Capture the cell that displays the provided text and extract its [x, y] central coordinate. 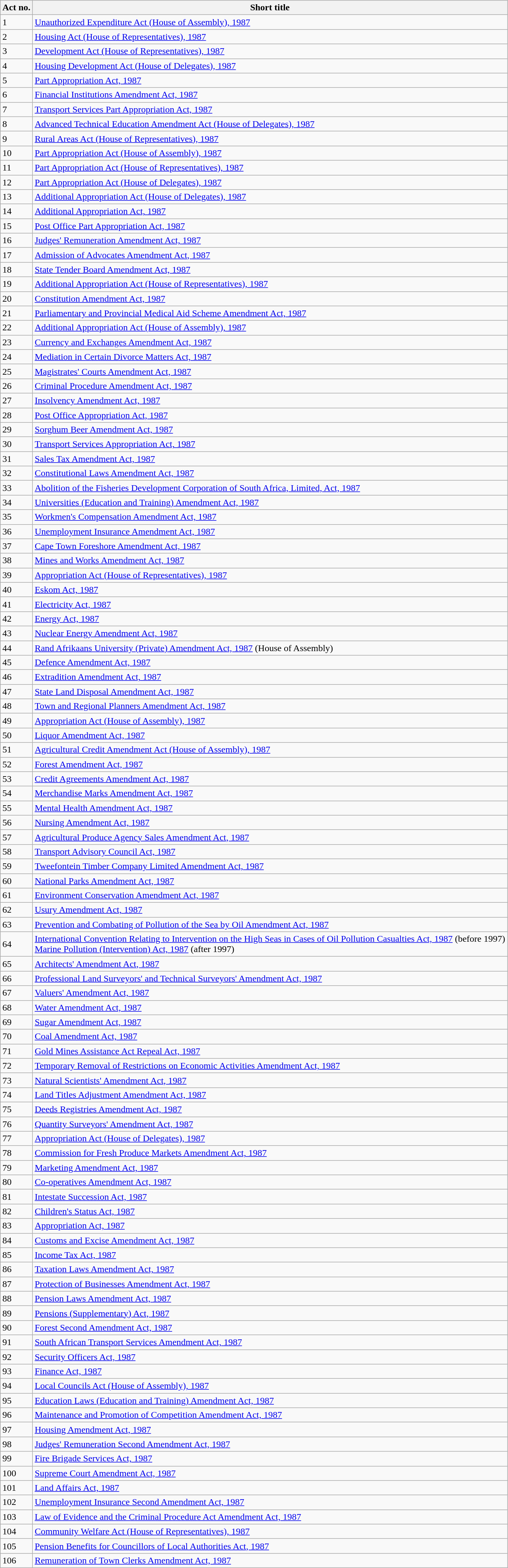
98 [16, 1444]
72 [16, 1066]
84 [16, 1240]
Insolvency Amendment Act, 1987 [270, 400]
38 [16, 561]
Law of Evidence and the Criminal Procedure Act Amendment Act, 1987 [270, 1517]
Fire Brigade Services Act, 1987 [270, 1459]
21 [16, 313]
Act no. [16, 8]
Appropriation Act, 1987 [270, 1226]
16 [16, 240]
15 [16, 226]
Marketing Amendment Act, 1987 [270, 1168]
39 [16, 575]
83 [16, 1226]
Merchandise Marks Amendment Act, 1987 [270, 793]
29 [16, 430]
25 [16, 371]
Financial Institutions Amendment Act, 1987 [270, 95]
State Land Disposal Amendment Act, 1987 [270, 692]
79 [16, 1168]
Education Laws (Education and Training) Amendment Act, 1987 [270, 1401]
41 [16, 604]
44 [16, 648]
Forest Amendment Act, 1987 [270, 764]
102 [16, 1502]
33 [16, 488]
Parliamentary and Provincial Medical Aid Scheme Amendment Act, 1987 [270, 313]
Land Titles Adjustment Amendment Act, 1987 [270, 1095]
Abolition of the Fisheries Development Corporation of South Africa, Limited, Act, 1987 [270, 488]
68 [16, 1007]
96 [16, 1415]
Professional Land Surveyors' and Technical Surveyors' Amendment Act, 1987 [270, 978]
28 [16, 415]
Nursing Amendment Act, 1987 [270, 822]
Water Amendment Act, 1987 [270, 1007]
Supreme Court Amendment Act, 1987 [270, 1473]
58 [16, 851]
Eskom Act, 1987 [270, 590]
Unemployment Insurance Amendment Act, 1987 [270, 531]
8 [16, 124]
Rand Afrikaans University (Private) Amendment Act, 1987 (House of Assembly) [270, 648]
Agricultural Produce Agency Sales Amendment Act, 1987 [270, 837]
Land Affairs Act, 1987 [270, 1488]
56 [16, 822]
Criminal Procedure Amendment Act, 1987 [270, 386]
32 [16, 473]
State Tender Board Amendment Act, 1987 [270, 270]
Transport Services Part Appropriation Act, 1987 [270, 109]
Workmen's Compensation Amendment Act, 1987 [270, 517]
Forest Second Amendment Act, 1987 [270, 1328]
Credit Agreements Amendment Act, 1987 [270, 779]
46 [16, 677]
Judges' Remuneration Second Amendment Act, 1987 [270, 1444]
Community Welfare Act (House of Representatives), 1987 [270, 1531]
12 [16, 182]
Currency and Exchanges Amendment Act, 1987 [270, 342]
Prevention and Combating of Pollution of the Sea by Oil Amendment Act, 1987 [270, 925]
Temporary Removal of Restrictions on Economic Activities Amendment Act, 1987 [270, 1066]
27 [16, 400]
50 [16, 735]
47 [16, 692]
101 [16, 1488]
Liquor Amendment Act, 1987 [270, 735]
Constitution Amendment Act, 1987 [270, 299]
40 [16, 590]
51 [16, 750]
Rural Areas Act (House of Representatives), 1987 [270, 138]
73 [16, 1080]
99 [16, 1459]
Additional Appropriation Act (House of Assembly), 1987 [270, 328]
Part Appropriation Act, 1987 [270, 80]
19 [16, 284]
94 [16, 1386]
9 [16, 138]
5 [16, 80]
Part Appropriation Act (House of Delegates), 1987 [270, 182]
49 [16, 721]
104 [16, 1531]
66 [16, 978]
23 [16, 342]
Appropriation Act (House of Assembly), 1987 [270, 721]
106 [16, 1560]
6 [16, 95]
17 [16, 255]
Sales Tax Amendment Act, 1987 [270, 459]
77 [16, 1139]
Natural Scientists' Amendment Act, 1987 [270, 1080]
Housing Development Act (House of Delegates), 1987 [270, 66]
88 [16, 1298]
Mental Health Amendment Act, 1987 [270, 808]
61 [16, 895]
42 [16, 619]
100 [16, 1473]
Deeds Registries Amendment Act, 1987 [270, 1109]
Additional Appropriation Act (House of Delegates), 1987 [270, 197]
22 [16, 328]
Taxation Laws Amendment Act, 1987 [270, 1269]
30 [16, 444]
90 [16, 1328]
3 [16, 51]
36 [16, 531]
53 [16, 779]
67 [16, 993]
Pension Benefits for Councillors of Local Authorities Act, 1987 [270, 1546]
76 [16, 1124]
Appropriation Act (House of Delegates), 1987 [270, 1139]
Post Office Appropriation Act, 1987 [270, 415]
55 [16, 808]
National Parks Amendment Act, 1987 [270, 881]
Valuers' Amendment Act, 1987 [270, 993]
Advanced Technical Education Amendment Act (House of Delegates), 1987 [270, 124]
31 [16, 459]
Environment Conservation Amendment Act, 1987 [270, 895]
Development Act (House of Representatives), 1987 [270, 51]
Additional Appropriation Act (House of Representatives), 1987 [270, 284]
Commission for Fresh Produce Markets Amendment Act, 1987 [270, 1153]
Gold Mines Assistance Act Repeal Act, 1987 [270, 1051]
Unemployment Insurance Second Amendment Act, 1987 [270, 1502]
Defence Amendment Act, 1987 [270, 663]
Maintenance and Promotion of Competition Amendment Act, 1987 [270, 1415]
Judges' Remuneration Amendment Act, 1987 [270, 240]
95 [16, 1401]
Short title [270, 8]
57 [16, 837]
4 [16, 66]
Quantity Surveyors' Amendment Act, 1987 [270, 1124]
103 [16, 1517]
34 [16, 502]
Usury Amendment Act, 1987 [270, 910]
Security Officers Act, 1987 [270, 1357]
45 [16, 663]
Intestate Succession Act, 1987 [270, 1197]
105 [16, 1546]
Nuclear Energy Amendment Act, 1987 [270, 633]
Constitutional Laws Amendment Act, 1987 [270, 473]
Architects' Amendment Act, 1987 [270, 964]
92 [16, 1357]
Magistrates' Courts Amendment Act, 1987 [270, 371]
91 [16, 1342]
South African Transport Services Amendment Act, 1987 [270, 1342]
20 [16, 299]
78 [16, 1153]
Unauthorized Expenditure Act (House of Assembly), 1987 [270, 22]
80 [16, 1182]
18 [16, 270]
48 [16, 706]
Admission of Advocates Amendment Act, 1987 [270, 255]
11 [16, 167]
1 [16, 22]
24 [16, 357]
Income Tax Act, 1987 [270, 1255]
93 [16, 1371]
65 [16, 964]
63 [16, 925]
Remuneration of Town Clerks Amendment Act, 1987 [270, 1560]
Agricultural Credit Amendment Act (House of Assembly), 1987 [270, 750]
89 [16, 1313]
43 [16, 633]
Sorghum Beer Amendment Act, 1987 [270, 430]
Cape Town Foreshore Amendment Act, 1987 [270, 546]
62 [16, 910]
Electricity Act, 1987 [270, 604]
64 [16, 944]
Co-operatives Amendment Act, 1987 [270, 1182]
10 [16, 153]
2 [16, 37]
Children's Status Act, 1987 [270, 1211]
Local Councils Act (House of Assembly), 1987 [270, 1386]
Pensions (Supplementary) Act, 1987 [270, 1313]
Customs and Excise Amendment Act, 1987 [270, 1240]
71 [16, 1051]
Town and Regional Planners Amendment Act, 1987 [270, 706]
14 [16, 211]
35 [16, 517]
59 [16, 866]
13 [16, 197]
Mines and Works Amendment Act, 1987 [270, 561]
69 [16, 1022]
81 [16, 1197]
Mediation in Certain Divorce Matters Act, 1987 [270, 357]
Additional Appropriation Act, 1987 [270, 211]
Housing Amendment Act, 1987 [270, 1430]
Appropriation Act (House of Representatives), 1987 [270, 575]
74 [16, 1095]
Pension Laws Amendment Act, 1987 [270, 1298]
Transport Advisory Council Act, 1987 [270, 851]
85 [16, 1255]
Post Office Part Appropriation Act, 1987 [270, 226]
Part Appropriation Act (House of Assembly), 1987 [270, 153]
Transport Services Appropriation Act, 1987 [270, 444]
26 [16, 386]
Tweefontein Timber Company Limited Amendment Act, 1987 [270, 866]
86 [16, 1269]
Housing Act (House of Representatives), 1987 [270, 37]
Sugar Amendment Act, 1987 [270, 1022]
Universities (Education and Training) Amendment Act, 1987 [270, 502]
97 [16, 1430]
Extradition Amendment Act, 1987 [270, 677]
Coal Amendment Act, 1987 [270, 1037]
87 [16, 1284]
52 [16, 764]
70 [16, 1037]
Protection of Businesses Amendment Act, 1987 [270, 1284]
60 [16, 881]
54 [16, 793]
37 [16, 546]
Finance Act, 1987 [270, 1371]
82 [16, 1211]
Energy Act, 1987 [270, 619]
Part Appropriation Act (House of Representatives), 1987 [270, 167]
75 [16, 1109]
7 [16, 109]
